Determine the (X, Y) coordinate at the center of the cell enclosing the given text.  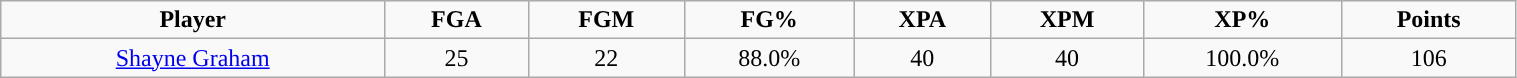
100.0% (1242, 58)
25 (457, 58)
Shayne Graham (193, 58)
22 (606, 58)
FG% (769, 20)
XPM (1068, 20)
88.0% (769, 58)
FGM (606, 20)
XPA (922, 20)
Points (1428, 20)
XP% (1242, 20)
FGA (457, 20)
Player (193, 20)
106 (1428, 58)
